Find where the given text appears and provide that cell's center as [X, Y] coordinate. 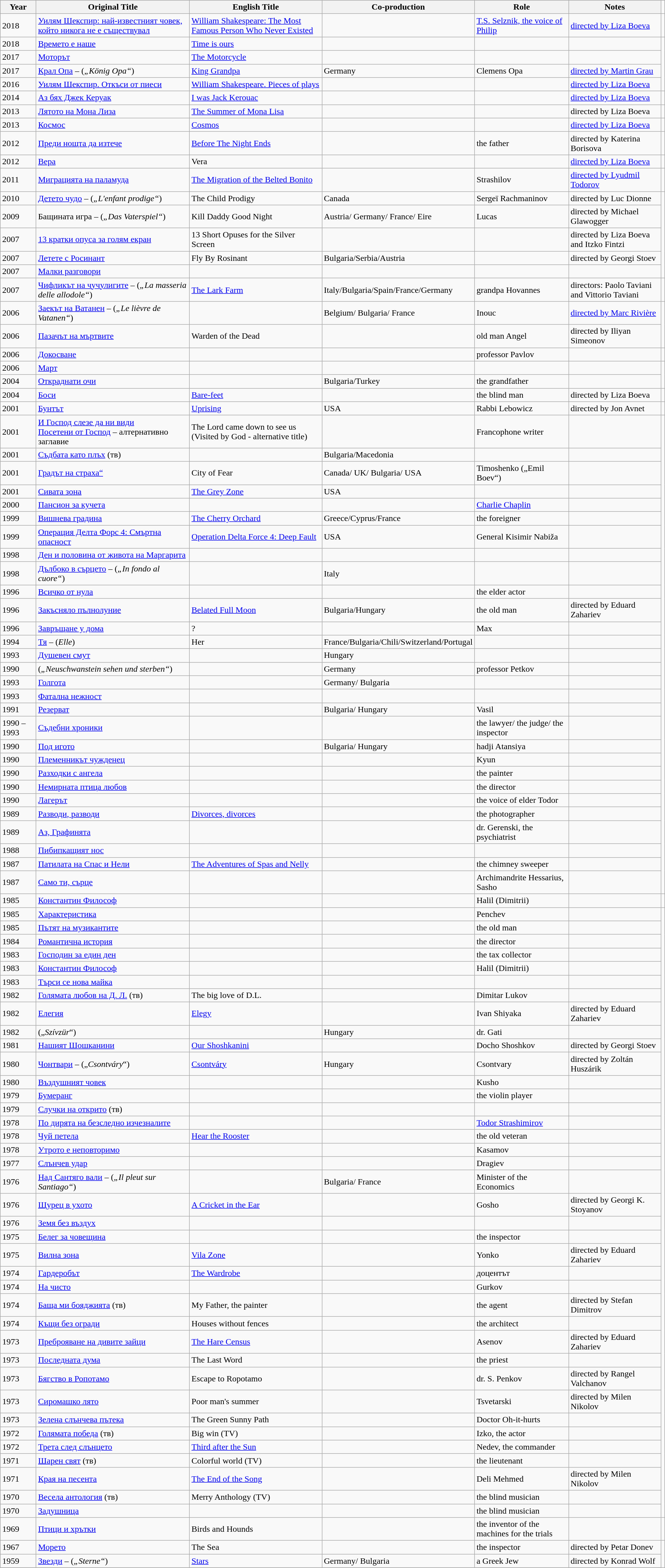
Birds and Hounds [256, 1529]
General Kisimir Nabiža [521, 537]
Зелена слънчева пътека [113, 1420]
Къщи без огради [113, 1323]
Dragiev [521, 1163]
Kyun [521, 760]
The Sea [256, 1547]
English Title [256, 7]
Bulgaria/Hungary [398, 610]
Баща ми бояджията (тв) [113, 1305]
Разходки с ангела [113, 773]
Divorces, divorces [256, 814]
13 кратки опуса за голям екран [113, 240]
the violin player [521, 1096]
Характеристика [113, 914]
directed by Katerina Borisova [615, 143]
Градът на страха“ [113, 473]
Над Сантяго вали – („Il pleut sur Santiago“) [113, 1181]
Canada [398, 198]
Откраднати очи [113, 381]
T.S. Selznik, the voice of Philip [521, 26]
Крал Опа – („König Opa“) [113, 71]
My Father, the painter [256, 1305]
доцентът [521, 1273]
Случки на открито (тв) [113, 1109]
The Child Prodigy [256, 198]
Въздушният човек [113, 1082]
I was Jack Kerouac [256, 98]
Escape to Ropotamo [256, 1378]
(„Szívzür“) [113, 1032]
Господин за един ден [113, 955]
The Adventures of Spas and Nelly [256, 864]
Time is ours [256, 44]
Бащината игра – („Das Vaterspiel“) [113, 217]
the grandfather [521, 381]
1991 [18, 709]
Vasil [521, 709]
directed by Liza Boeva and Itzko Fintzi [615, 240]
the tax collector [521, 955]
Before The Night Ends [256, 143]
the architect [521, 1323]
The Summer of Mona Lisa [256, 111]
1994 [18, 642]
Gurkov [521, 1287]
directed by Michael Glawogger [615, 217]
Role [521, 7]
2014 [18, 98]
Малки разговори [113, 272]
Патилата на Спас и Нели [113, 864]
Todor Strashimirov [521, 1123]
directed by Rangel Valchanov [615, 1378]
the agent [521, 1305]
Penchev [521, 914]
(„Neuschwanstein sehen und sterben“) [113, 669]
Резерват [113, 709]
Белег за човещина [113, 1236]
directed by Konrad Wolf [615, 1561]
Вера [113, 161]
Времето е наше [113, 44]
Утрото е неповторимо [113, 1150]
directed by Georgi K. Stoyanov [615, 1205]
Пътят на музикантите [113, 928]
Canada/ UK/ Bulgaria/ USA [398, 473]
Bulgaria/Serbia/Austria [398, 258]
Bulgaria/Macedonia [398, 455]
Слънчев удар [113, 1163]
1984 [18, 941]
Съдбата като плъх (тв) [113, 455]
Charlie Chaplin [521, 505]
The Grey Zone [256, 492]
Заекът на Ватанен – („Le lièvre de Vatanen“) [113, 313]
Yonko [521, 1255]
directed by Zoltán Huszárik [615, 1064]
Дълбоко в сърцето – („In fondo al cuore“) [113, 574]
The Hare Census [256, 1342]
13 Short Opuses for the Silver Screen [256, 240]
Уилям Шекспир: най-известният човек, който никога не е съществувал [113, 26]
Аз, Графинята [113, 832]
The Motorcycle [256, 57]
William Shakespeare: The Most Famous Person Who Never Existed [256, 26]
Big win (TV) [256, 1433]
Голямата любов на Д. Л. (тв) [113, 995]
Csontvary [521, 1064]
Сиромашко лято [113, 1402]
Operation Delta Force 4: Deep Fault [256, 537]
1981 [18, 1046]
Шарен свят (тв) [113, 1460]
Голгота [113, 682]
Sergeï Rachmaninov [521, 198]
Лятото на Мона Лиза [113, 111]
Птици и хрътки [113, 1529]
The End of the Song [256, 1478]
Docho Shoshkov [521, 1046]
2010 [18, 198]
Italy [398, 574]
Задушница [113, 1511]
Timoshenko („Emil Boev“) [521, 473]
Съдебни хроники [113, 728]
Миграцията на паламуда [113, 180]
Всичко от нула [113, 592]
dr. Gerenski, the psychiatrist [521, 832]
Max [521, 628]
2000 [18, 505]
directed by Marc Rivière [615, 313]
Романтична история [113, 941]
Вишнева градина [113, 519]
Francophone writer [521, 431]
1959 [18, 1561]
professor Pavlov [521, 354]
Трета след слънцето [113, 1447]
Merry Anthology (TV) [256, 1497]
Warden of the Dead [256, 336]
Clemens Opa [521, 71]
Фатална нежност [113, 696]
Asenov [521, 1342]
Чифликът на чучулигите – („La masseria delle allodole“) [113, 290]
Ivan Shiyaka [521, 1014]
directed by Luc Dionne [615, 198]
Моторът [113, 57]
Stars [256, 1561]
2016 [18, 84]
Minister of the Economics [521, 1181]
Боси [113, 395]
grandpa Hovannes [521, 290]
Italy/Bulgaria/Spain/France/Germany [398, 290]
Notes [615, 7]
Вилна зона [113, 1255]
2011 [18, 180]
Пибипкащият нос [113, 850]
Lucas [521, 217]
The Lord came down to see us (Visited by God - alternative title) [256, 431]
dr. Gati [521, 1032]
The Green Sunny Path [256, 1420]
The Last Word [256, 1360]
Bare-feet [256, 395]
Third after the Sun [256, 1447]
Uprising [256, 408]
Greece/Cyprus/France [398, 519]
Морето [113, 1547]
1988 [18, 850]
directed by Lyudmil Todorov [615, 180]
the blind man [521, 395]
directed by Jon Avnet [615, 408]
Звезди – („Sterne“) [113, 1561]
1967 [18, 1547]
the old veteran [521, 1136]
Летете с Росинант [113, 258]
Разводи, разводи [113, 814]
Doctor Oh-it-hurts [521, 1420]
2009 [18, 217]
City of Fear [256, 473]
Hear the Rooster [256, 1136]
Нашият Шошканини [113, 1046]
The big love of D.L. [256, 995]
Dimitar Lukov [521, 995]
Гардеробът [113, 1273]
Сивата зона [113, 492]
the voice of elder Todor [521, 800]
a Greek Jew [521, 1561]
dr. S. Penkov [521, 1378]
Тя – (Elle) [113, 642]
Лагерът [113, 800]
Elegy [256, 1014]
Края на песента [113, 1478]
Poor man's summer [256, 1402]
Strashilov [521, 180]
Търси се нова майка [113, 982]
Пансион за кучета [113, 505]
Tsvetarski [521, 1402]
Houses without fences [256, 1323]
Завръщане у дома [113, 628]
Последната дума [113, 1360]
Весела антология (тв) [113, 1497]
Преброяване на дивите зайци [113, 1342]
The Cherry Orchard [256, 519]
directed by Stefan Dimitrov [615, 1305]
the lawyer/ the judge/ the inspector [521, 728]
old man Angel [521, 336]
Belated Full Moon [256, 610]
Голямата победа (тв) [113, 1433]
И Господ слезе да ни видиПосетени от Господ – алтернативно заглавие [113, 431]
William Shakespeare. Pieces of plays [256, 84]
The Wardrobe [256, 1273]
Izko, the actor [521, 1433]
Немирната птица любов [113, 787]
hadji Atansiya [521, 746]
Nedev, the commander [521, 1447]
Земя без въздух [113, 1223]
Бягство в Ропотамо [113, 1378]
the priest [521, 1360]
Щурец в ухото [113, 1205]
directed by Petar Donev [615, 1547]
the inventor of the machines for the trials [521, 1529]
Преди нощта да изтече [113, 143]
Fly By Rosinant [256, 258]
По дирята на безследно изчезналите [113, 1123]
Austria/ Germany/ France/ Eire [398, 217]
directed by Martin Grau [615, 71]
Душевен смут [113, 655]
A Cricket in the Ear [256, 1205]
Vila Zone [256, 1255]
Co-production [398, 7]
the foreigner [521, 519]
Inouc [521, 313]
Елегия [113, 1014]
Bulgaria/ France [398, 1181]
? [256, 628]
На чисто [113, 1287]
Cosmos [256, 125]
Kusho [521, 1082]
Csontváry [256, 1064]
Бунтът [113, 408]
the lieutenant [521, 1460]
Аз бях Джек Керуак [113, 98]
Детето чудо – („L'enfant prodige“) [113, 198]
Kasamov [521, 1150]
Year [18, 7]
Бумеранг [113, 1096]
the photographer [521, 814]
Bulgaria/Turkey [398, 381]
Племенникът чужденец [113, 760]
the father [521, 143]
the painter [521, 773]
Чуй петела [113, 1136]
Закъсняло пълнолуние [113, 610]
The Migration of the Belted Bonito [256, 180]
Космос [113, 125]
Gosho [521, 1205]
Our Shoshkanini [256, 1046]
Deli Mehmed [521, 1478]
Original Title [113, 7]
Докосване [113, 354]
the elder actor [521, 592]
Операция Делта Форс 4: Смъртна опасност [113, 537]
Colorful world (TV) [256, 1460]
Ден и половина от живота на Маргарита [113, 555]
King Grandpa [256, 71]
professor Petkov [521, 669]
France/Bulgaria/Chili/Switzerland/Portugal [398, 642]
Kill Daddy Good Night [256, 217]
1977 [18, 1163]
Archimandrite Hessarius, Sasho [521, 882]
Уилям Шекспир. Откъси от пиеси [113, 84]
Пазачът на мъртвите [113, 336]
Чонтвари – („Csontváry“) [113, 1064]
directors: Paolo Taviani and Vittorio Taviani [615, 290]
The Lark Farm [256, 290]
Под игото [113, 746]
Само ти, сърце [113, 882]
directed by Iliyan Simeonov [615, 336]
1990 – 1993 [18, 728]
Март [113, 368]
the chimney sweeper [521, 864]
Her [256, 642]
1969 [18, 1529]
Belgium/ Bulgaria/ France [398, 313]
Vera [256, 161]
Rabbi Lebowicz [521, 408]
